Return the (x, y) coordinate for the center point of the cell that contains the specified text.  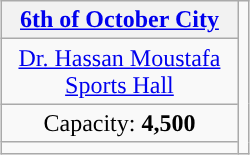
6th of October City (119, 20)
Dr. Hassan Moustafa Sports Hall (119, 72)
Capacity: 4,500 (119, 123)
